Scan for the cell matching the given text and deliver its [X, Y] coordinate at center. 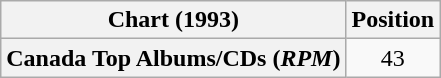
Chart (1993) [174, 20]
Position [393, 20]
Canada Top Albums/CDs (RPM) [174, 58]
43 [393, 58]
